Provide the (X, Y) coordinate of the cell's center where the given text is located.  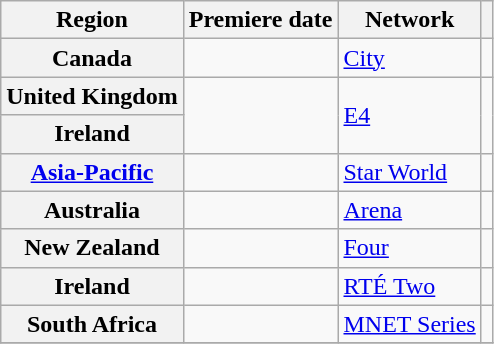
South Africa (92, 324)
Asia-Pacific (92, 172)
Region (92, 20)
Premiere date (260, 20)
Star World (410, 172)
City (410, 58)
Four (410, 248)
New Zealand (92, 248)
Network (410, 20)
Australia (92, 210)
United Kingdom (92, 96)
Arena (410, 210)
E4 (410, 115)
Canada (92, 58)
MNET Series (410, 324)
RTÉ Two (410, 286)
